Scan for the cell matching the given text and deliver its (X, Y) coordinate at center. 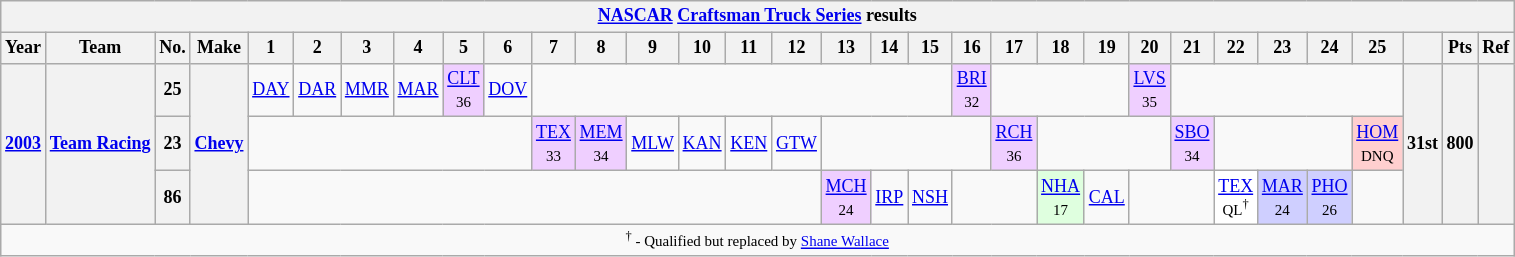
MAR (418, 90)
No. (172, 48)
SBO34 (1192, 144)
MLW (652, 144)
11 (749, 48)
HOMDNQ (1378, 144)
Team Racing (100, 144)
31st (1423, 144)
MCH24 (846, 197)
NHA17 (1061, 197)
3 (368, 48)
20 (1150, 48)
GTW (797, 144)
KEN (749, 144)
24 (1330, 48)
18 (1061, 48)
MAR24 (1282, 197)
CLT36 (464, 90)
7 (554, 48)
DOV (508, 90)
17 (1014, 48)
Chevy (219, 144)
22 (1236, 48)
† - Qualified but replaced by Shane Wallace (758, 241)
Make (219, 48)
15 (930, 48)
13 (846, 48)
NSH (930, 197)
TEX33 (554, 144)
16 (972, 48)
TEXQL† (1236, 197)
10 (702, 48)
CAL (1106, 197)
86 (172, 197)
1 (271, 48)
9 (652, 48)
21 (1192, 48)
Pts (1460, 48)
4 (418, 48)
RCH36 (1014, 144)
NASCAR Craftsman Truck Series results (758, 16)
19 (1106, 48)
2003 (24, 144)
Year (24, 48)
DAY (271, 90)
IRP (890, 197)
Ref (1496, 48)
14 (890, 48)
BRI32 (972, 90)
8 (601, 48)
MEM34 (601, 144)
12 (797, 48)
6 (508, 48)
LVS35 (1150, 90)
DAR (318, 90)
Team (100, 48)
5 (464, 48)
MMR (368, 90)
2 (318, 48)
800 (1460, 144)
KAN (702, 144)
PHO26 (1330, 197)
